Identify which cell holds the provided text, then report its (x, y) central coordinate. 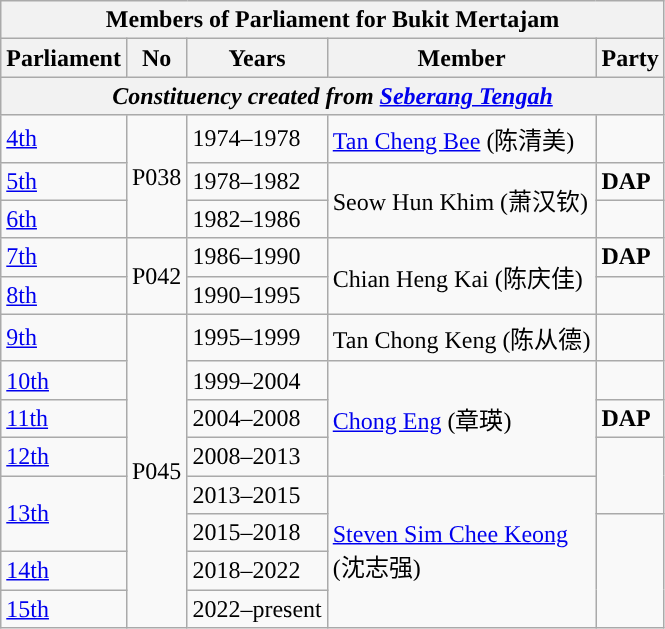
1978–1982 (257, 181)
Member (462, 58)
1986–1990 (257, 257)
11th (64, 418)
9th (64, 338)
1990–1995 (257, 295)
6th (64, 219)
Seow Hun Khim (萧汉钦) (462, 200)
4th (64, 138)
10th (64, 380)
1999–2004 (257, 380)
Chong Eng (章瑛) (462, 418)
Steven Sim Chee Keong (沈志强) (462, 552)
Chian Heng Kai (陈庆佳) (462, 276)
No (156, 58)
P045 (156, 471)
2004–2008 (257, 418)
2008–2013 (257, 456)
8th (64, 295)
P042 (156, 276)
Tan Chong Keng (陈从德) (462, 338)
Party (630, 58)
12th (64, 456)
Constituency created from Seberang Tengah (333, 96)
1995–1999 (257, 338)
2015–2018 (257, 533)
14th (64, 571)
P038 (156, 176)
2018–2022 (257, 571)
Parliament (64, 58)
7th (64, 257)
5th (64, 181)
13th (64, 514)
1974–1978 (257, 138)
Years (257, 58)
2022–present (257, 609)
Members of Parliament for Bukit Mertajam (333, 20)
15th (64, 609)
2013–2015 (257, 495)
Tan Cheng Bee (陈清美) (462, 138)
1982–1986 (257, 219)
